Output the (X, Y) coordinate of the center of the cell containing the given text.  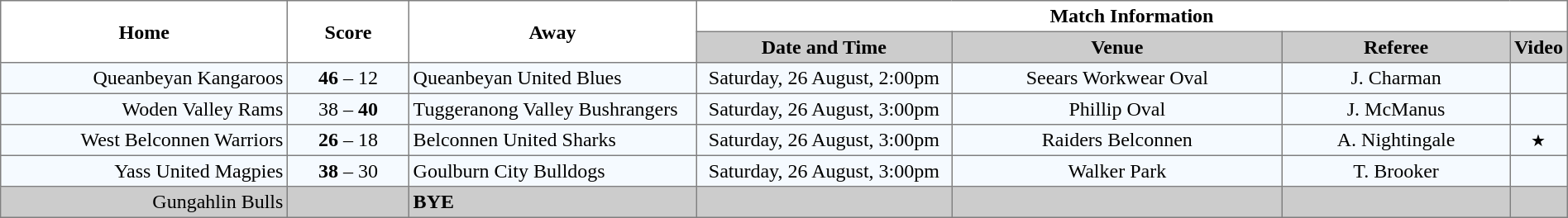
Date and Time (824, 47)
38 – 40 (349, 109)
Phillip Oval (1116, 109)
Belconnen United Sharks (552, 140)
Match Information (1132, 17)
Video (1539, 47)
Yass United Magpies (144, 171)
J. Charman (1396, 78)
Venue (1116, 47)
Goulburn City Bulldogs (552, 171)
46 – 12 (349, 78)
26 – 18 (349, 140)
Away (552, 31)
A. Nightingale (1396, 140)
Referee (1396, 47)
West Belconnen Warriors (144, 140)
Home (144, 31)
Queanbeyan Kangaroos (144, 78)
T. Brooker (1396, 171)
BYE (552, 202)
Seears Workwear Oval (1116, 78)
Walker Park (1116, 171)
Raiders Belconnen (1116, 140)
★ (1539, 140)
Saturday, 26 August, 2:00pm (824, 78)
J. McManus (1396, 109)
38 – 30 (349, 171)
Score (349, 31)
Tuggeranong Valley Bushrangers (552, 109)
Woden Valley Rams (144, 109)
Queanbeyan United Blues (552, 78)
Gungahlin Bulls (144, 202)
